Extract the (X, Y) coordinate from the center of the cell holding the provided text.  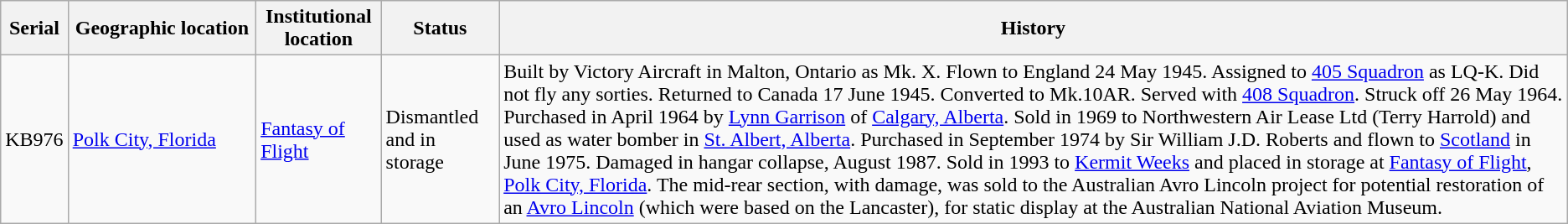
Institutional location (318, 29)
Geographic location (162, 29)
Fantasy of Flight (318, 139)
Dismantled and in storage (441, 139)
Polk City, Florida (162, 139)
Serial (34, 29)
History (1034, 29)
Status (441, 29)
KB976 (34, 139)
